Scan for the cell matching the given text and deliver its (X, Y) coordinate at center. 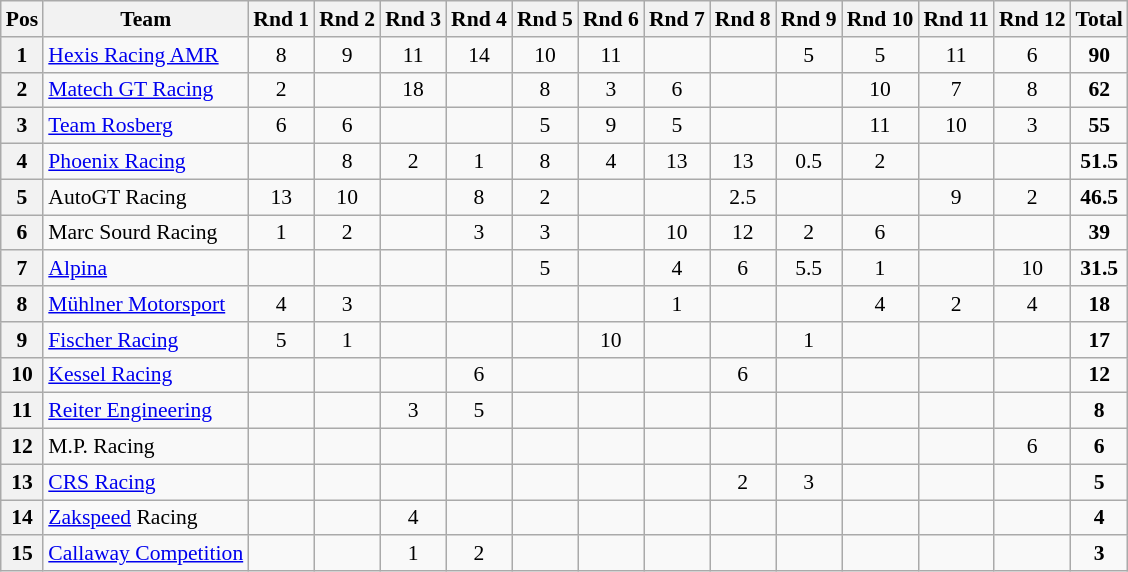
Fischer Racing (146, 340)
Total (1100, 19)
Phoenix Racing (146, 162)
Rnd 8 (743, 19)
0.5 (809, 162)
Rnd 3 (413, 19)
Reiter Engineering (146, 411)
31.5 (1100, 269)
15 (22, 554)
17 (1100, 340)
Alpina (146, 269)
Rnd 6 (611, 19)
M.P. Racing (146, 447)
Matech GT Racing (146, 90)
5.5 (809, 269)
Zakspeed Racing (146, 518)
Pos (22, 19)
55 (1100, 126)
AutoGT Racing (146, 197)
Team Rosberg (146, 126)
Rnd 7 (677, 19)
Hexis Racing AMR (146, 55)
Callaway Competition (146, 554)
62 (1100, 90)
Rnd 12 (1032, 19)
90 (1100, 55)
39 (1100, 233)
51.5 (1100, 162)
Rnd 11 (956, 19)
Marc Sourd Racing (146, 233)
Team (146, 19)
Rnd 10 (880, 19)
Rnd 2 (347, 19)
Rnd 5 (545, 19)
Kessel Racing (146, 375)
Rnd 1 (281, 19)
2.5 (743, 197)
Rnd 4 (479, 19)
Mühlner Motorsport (146, 304)
CRS Racing (146, 482)
Rnd 9 (809, 19)
46.5 (1100, 197)
